Pinpoint the cell where the given text exists, returning its (x, y) midpoint coordinate. 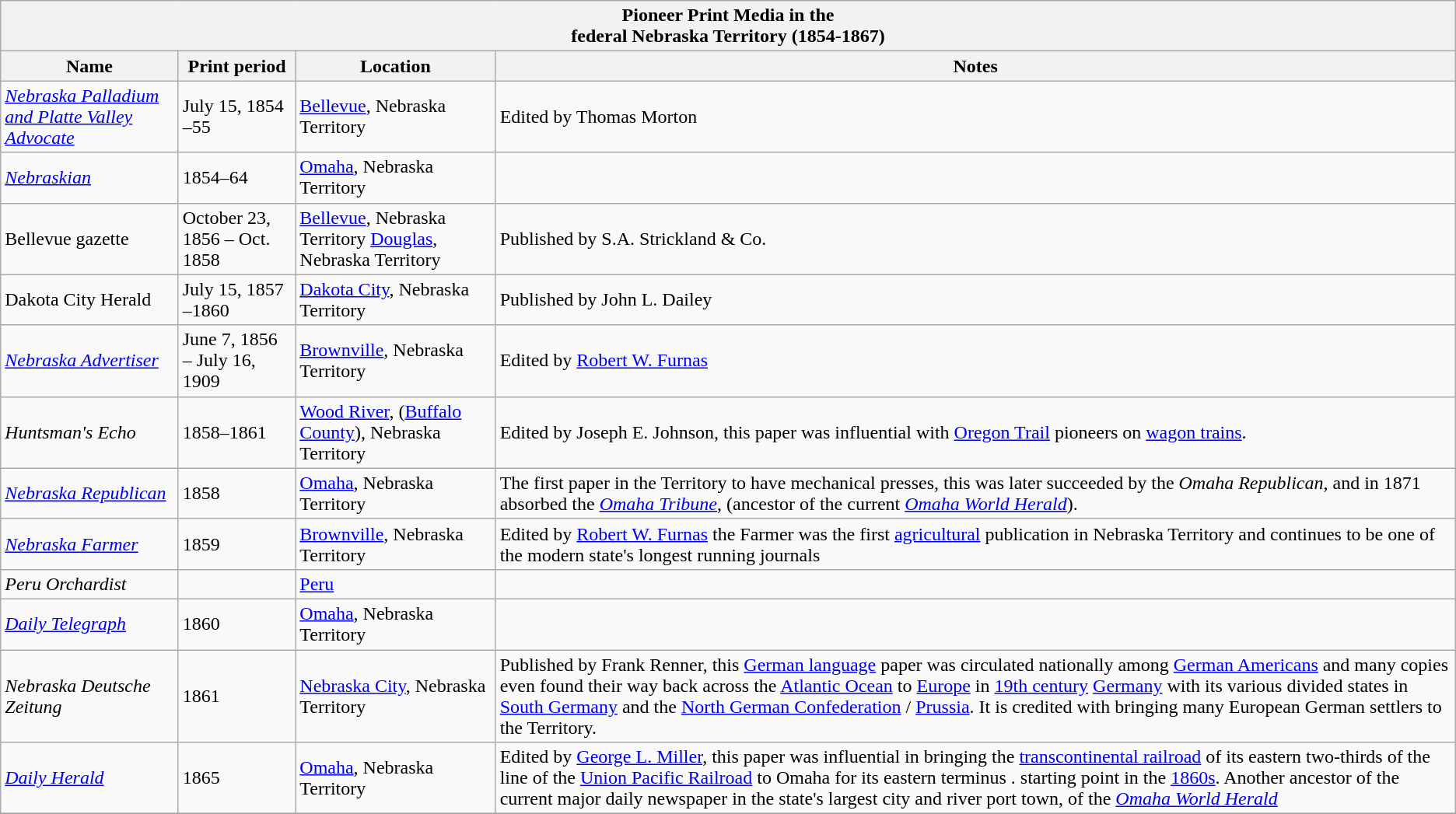
1858 (236, 493)
Huntsman's Echo (89, 432)
Name (89, 66)
1865 (236, 778)
Print period (236, 66)
Bellevue, Nebraska Territory Douglas, Nebraska Territory (395, 239)
Edited by Robert W. Furnas (975, 361)
Nebraska Advertiser (89, 361)
Bellevue, Nebraska Territory (395, 117)
Edited by Joseph E. Johnson, this paper was influential with Oregon Trail pioneers on wagon trains. (975, 432)
Notes (975, 66)
Edited by Thomas Morton (975, 117)
Nebraska City, Nebraska Territory (395, 697)
Nebraska Republican (89, 493)
Daily Herald (89, 778)
Published by S.A. Strickland & Co. (975, 239)
Peru Orchardist (89, 584)
October 23, 1856 – Oct. 1858 (236, 239)
Daily Telegraph (89, 624)
Nebraska Farmer (89, 544)
June 7, 1856 – July 16, 1909 (236, 361)
Nebraska Deutsche Zeitung (89, 697)
Published by John L. Dailey (975, 300)
1861 (236, 697)
1858–1861 (236, 432)
1854–64 (236, 177)
Dakota City, Nebraska Territory (395, 300)
July 15, 1857 –1860 (236, 300)
Nebraska Palladium and Platte Valley Advocate (89, 117)
1859 (236, 544)
Nebraskian (89, 177)
July 15, 1854 –55 (236, 117)
Dakota City Herald (89, 300)
Pioneer Print Media in thefederal Nebraska Territory (1854-1867) (728, 26)
Location (395, 66)
Bellevue gazette (89, 239)
Peru (395, 584)
1860 (236, 624)
Wood River, (Buffalo County), Nebraska Territory (395, 432)
